Locate the cell with the specified text and output its (x, y) center coordinate. 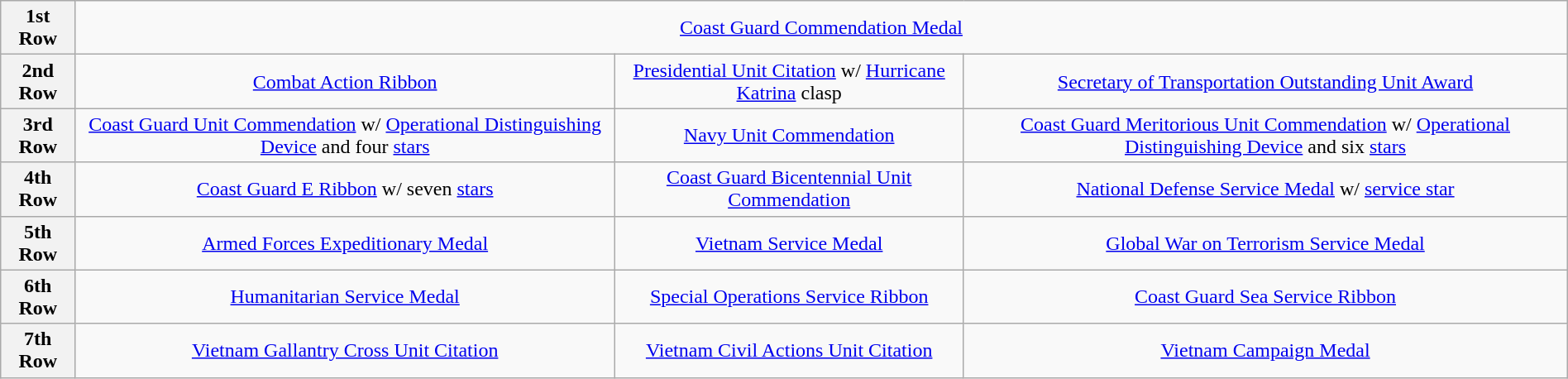
2nd Row (38, 81)
Vietnam Gallantry Cross Unit Citation (346, 351)
Vietnam Service Medal (789, 243)
Coast Guard Unit Commendation w/ Operational Distinguishing Device and four stars (346, 136)
5th Row (38, 243)
Coast Guard Bicentennial Unit Commendation (789, 189)
Vietnam Civil Actions Unit Citation (789, 351)
Coast Guard Sea Service Ribbon (1265, 296)
Vietnam Campaign Medal (1265, 351)
4th Row (38, 189)
Presidential Unit Citation w/ Hurricane Katrina clasp (789, 81)
Coast Guard E Ribbon w/ seven stars (346, 189)
National Defense Service Medal w/ service star (1265, 189)
Secretary of Transportation Outstanding Unit Award (1265, 81)
6th Row (38, 296)
7th Row (38, 351)
Coast Guard Meritorious Unit Commendation w/ Operational Distinguishing Device and six stars (1265, 136)
Coast Guard Commendation Medal (821, 28)
Armed Forces Expeditionary Medal (346, 243)
Special Operations Service Ribbon (789, 296)
Navy Unit Commendation (789, 136)
1st Row (38, 28)
Humanitarian Service Medal (346, 296)
3rd Row (38, 136)
Global War on Terrorism Service Medal (1265, 243)
Combat Action Ribbon (346, 81)
